Pinpoint the cell where the given text exists, returning its (x, y) midpoint coordinate. 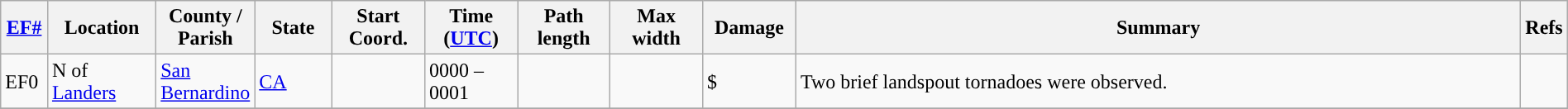
San Bernardino (205, 81)
Damage (749, 28)
0000 – 0001 (471, 81)
Refs (1545, 28)
EF0 (25, 81)
EF# (25, 28)
N of Landers (101, 81)
Location (101, 28)
Max width (657, 28)
Start Coord. (378, 28)
Path length (564, 28)
Time (UTC) (471, 28)
Two brief landspout tornadoes were observed. (1158, 81)
State (293, 28)
Summary (1158, 28)
$ (749, 81)
County / Parish (205, 28)
CA (293, 81)
